Locate the cell with the specified text and output its (X, Y) center coordinate. 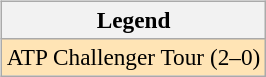
ATP Challenger Tour (2–0) (133, 57)
Legend (133, 20)
